Return [x, y] of the center of cell containing provided text 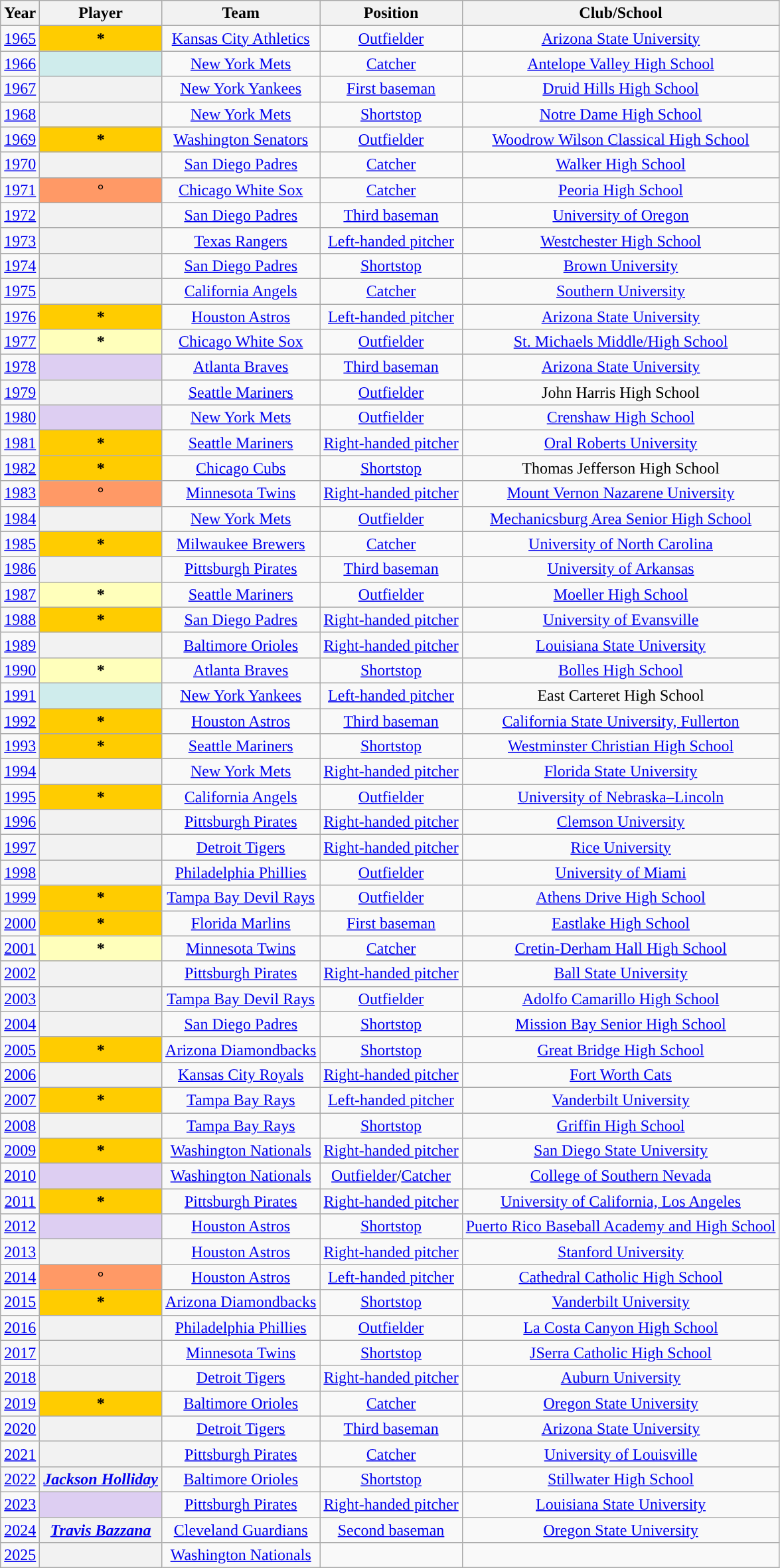
Southern University [621, 291]
Outfielder/Catcher [391, 1176]
1978 [20, 367]
Cretin-Derham Hall High School [621, 948]
Peoria High School [621, 190]
University of Miami [621, 873]
Team [241, 13]
Eastlake High School [621, 923]
2000 [20, 923]
University of California, Los Angeles [621, 1201]
1966 [20, 64]
University of North Carolina [621, 544]
1971 [20, 190]
University of Evansville [621, 620]
Oral Roberts University [621, 443]
Milwaukee Brewers [241, 544]
Washington Senators [241, 139]
Woodrow Wilson Classical High School [621, 139]
2011 [20, 1201]
1977 [20, 342]
1999 [20, 898]
1998 [20, 873]
1972 [20, 215]
2005 [20, 1049]
Rice University [621, 847]
2020 [20, 1429]
2009 [20, 1151]
Year [20, 13]
Westchester High School [621, 240]
Moeller High School [621, 594]
1986 [20, 569]
California State University, Fullerton [621, 721]
1970 [20, 165]
Mount Vernon Nazarene University [621, 493]
2013 [20, 1252]
Auburn University [621, 1378]
2008 [20, 1126]
2016 [20, 1328]
Stanford University [621, 1252]
Griffin High School [621, 1126]
Clemson University [621, 822]
Kansas City Royals [241, 1075]
1974 [20, 266]
College of Southern Nevada [621, 1176]
Crenshaw High School [621, 418]
2001 [20, 948]
1985 [20, 544]
Florida Marlins [241, 923]
University of Oregon [621, 215]
Mechanicsburg Area Senior High School [621, 519]
JSerra Catholic High School [621, 1353]
1967 [20, 89]
2021 [20, 1454]
Second baseman [391, 1529]
1981 [20, 443]
1968 [20, 114]
Florida State University [621, 772]
1992 [20, 721]
Club/School [621, 13]
2018 [20, 1378]
1988 [20, 620]
2006 [20, 1075]
1987 [20, 594]
2014 [20, 1277]
2002 [20, 974]
Kansas City Athletics [241, 39]
1979 [20, 392]
2025 [20, 1555]
2022 [20, 1479]
1973 [20, 240]
San Diego State University [621, 1151]
2015 [20, 1302]
Great Bridge High School [621, 1049]
Chicago Cubs [241, 468]
Athens Drive High School [621, 898]
Cathedral Catholic High School [621, 1277]
1993 [20, 746]
Mission Bay Senior High School [621, 1024]
East Carteret High School [621, 695]
2017 [20, 1353]
2024 [20, 1529]
1965 [20, 39]
1997 [20, 847]
2004 [20, 1024]
1991 [20, 695]
1983 [20, 493]
1990 [20, 670]
1975 [20, 291]
University of Louisville [621, 1454]
1995 [20, 797]
Notre Dame High School [621, 114]
La Costa Canyon High School [621, 1328]
St. Michaels Middle/High School [621, 342]
University of Arkansas [621, 569]
Adolfo Camarillo High School [621, 999]
Stillwater High School [621, 1479]
1976 [20, 317]
Player [101, 13]
Ball State University [621, 974]
1969 [20, 139]
Antelope Valley High School [621, 64]
Bolles High School [621, 670]
2003 [20, 999]
Brown University [621, 266]
Cleveland Guardians [241, 1529]
1982 [20, 468]
Jackson Holliday [101, 1479]
Puerto Rico Baseball Academy and High School [621, 1227]
1989 [20, 645]
Druid Hills High School [621, 89]
1980 [20, 418]
Westminster Christian High School [621, 746]
2010 [20, 1176]
John Harris High School [621, 392]
2023 [20, 1504]
2019 [20, 1403]
University of Nebraska–Lincoln [621, 797]
1994 [20, 772]
Position [391, 13]
Fort Worth Cats [621, 1075]
Texas Rangers [241, 240]
Thomas Jefferson High School [621, 468]
Walker High School [621, 165]
1996 [20, 822]
1984 [20, 519]
2007 [20, 1100]
2012 [20, 1227]
Travis Bazzana [101, 1529]
